Output the (x, y) coordinate of the center of the cell containing the given text.  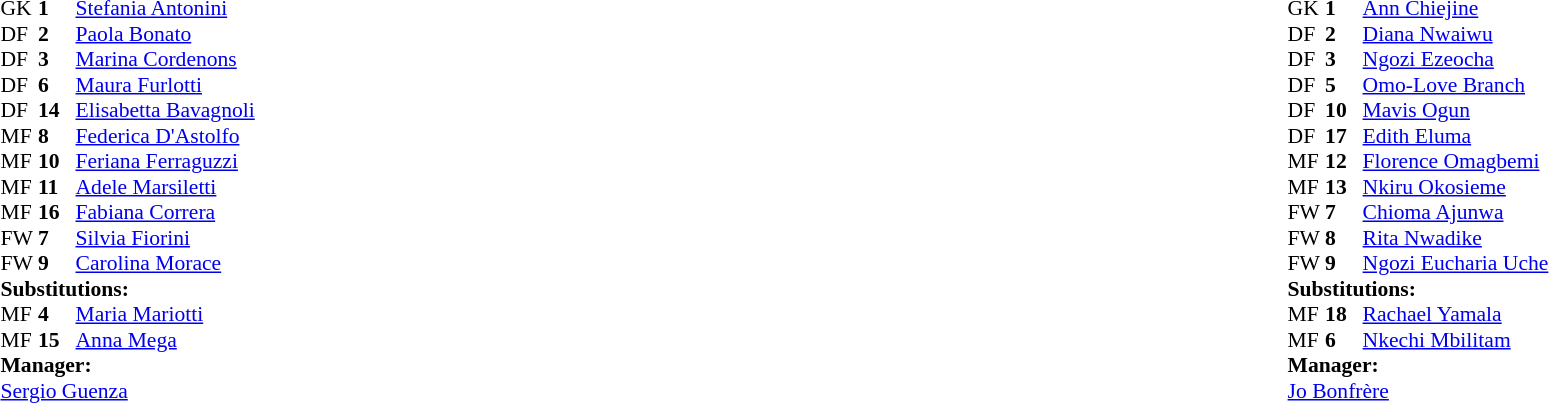
Ngozi Ezeocha (1456, 59)
Rachael Yamala (1456, 315)
Chioma Ajunwa (1456, 213)
Nkechi Mbilitam (1456, 340)
Federica D'Astolfo (166, 136)
12 (1344, 161)
Mavis Ogun (1456, 111)
Florence Omagbemi (1456, 161)
Silvia Fiorini (166, 238)
16 (57, 213)
Anna Mega (166, 340)
Nkiru Okosieme (1456, 187)
Diana Nwaiwu (1456, 34)
Elisabetta Bavagnoli (166, 111)
15 (57, 340)
Marina Cordenons (166, 59)
Ngozi Eucharia Uche (1456, 263)
5 (1344, 85)
18 (1344, 315)
17 (1344, 136)
Carolina Morace (166, 263)
13 (1344, 187)
Maura Furlotti (166, 85)
14 (57, 111)
Feriana Ferraguzzi (166, 161)
11 (57, 187)
Edith Eluma (1456, 136)
Paola Bonato (166, 34)
Maria Mariotti (166, 315)
Fabiana Correra (166, 213)
Adele Marsiletti (166, 187)
Rita Nwadike (1456, 238)
Omo-Love Branch (1456, 85)
4 (57, 315)
